Capture the cell that displays the provided text and extract its (X, Y) central coordinate. 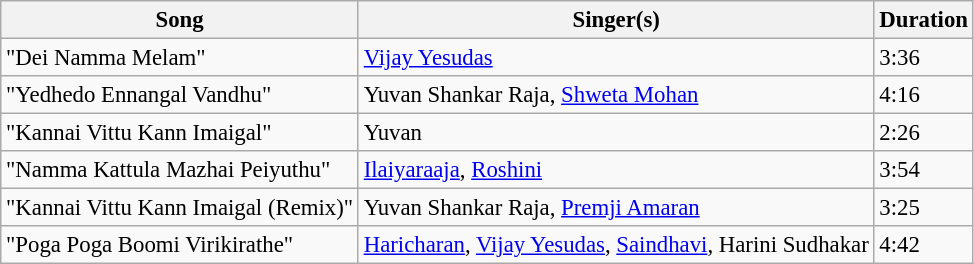
4:42 (924, 245)
Yuvan Shankar Raja, Premji Amaran (616, 208)
3:54 (924, 170)
Vijay Yesudas (616, 58)
"Kannai Vittu Kann Imaigal" (180, 133)
2:26 (924, 133)
Song (180, 20)
Yuvan (616, 133)
3:25 (924, 208)
Singer(s) (616, 20)
Yuvan Shankar Raja, Shweta Mohan (616, 95)
"Kannai Vittu Kann Imaigal (Remix)" (180, 208)
"Yedhedo Ennangal Vandhu" (180, 95)
Haricharan, Vijay Yesudas, Saindhavi, Harini Sudhakar (616, 245)
"Namma Kattula Mazhai Peiyuthu" (180, 170)
Duration (924, 20)
3:36 (924, 58)
"Poga Poga Boomi Virikirathe" (180, 245)
4:16 (924, 95)
"Dei Namma Melam" (180, 58)
Ilaiyaraaja, Roshini (616, 170)
